Scan for the cell matching the given text and deliver its (X, Y) coordinate at center. 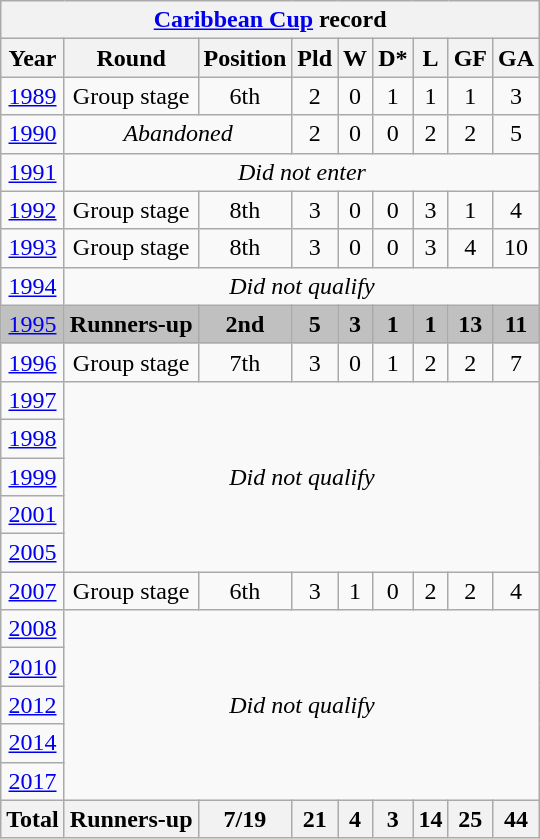
25 (470, 819)
2010 (33, 667)
2001 (33, 515)
7 (516, 362)
1991 (33, 172)
Pld (315, 58)
GF (470, 58)
2nd (245, 324)
1993 (33, 248)
Caribbean Cup record (270, 20)
11 (516, 324)
GA (516, 58)
Position (245, 58)
14 (430, 819)
Total (33, 819)
2007 (33, 591)
1995 (33, 324)
Round (131, 58)
Year (33, 58)
1999 (33, 477)
Abandoned (178, 134)
13 (470, 324)
21 (315, 819)
1994 (33, 286)
D* (393, 58)
1990 (33, 134)
Did not enter (302, 172)
L (430, 58)
1996 (33, 362)
44 (516, 819)
1997 (33, 400)
2008 (33, 629)
2012 (33, 705)
2017 (33, 781)
2005 (33, 553)
7/19 (245, 819)
1989 (33, 96)
10 (516, 248)
2014 (33, 743)
1998 (33, 438)
1992 (33, 210)
W (356, 58)
7th (245, 362)
